Scan for the cell matching the given text and deliver its [x, y] coordinate at center. 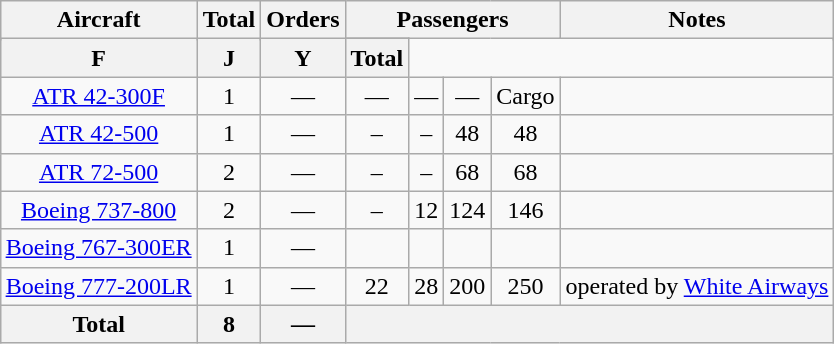
12 [426, 210]
28 [426, 286]
250 [526, 286]
Boeing 767-300ER [98, 248]
ATR 42-500 [98, 134]
Aircraft [98, 20]
Passengers [452, 20]
Notes [697, 20]
200 [468, 286]
Y [303, 58]
J [229, 58]
ATR 72-500 [98, 172]
Boeing 737-800 [98, 210]
F [98, 58]
8 [229, 324]
146 [526, 210]
ATR 42-300F [98, 96]
Orders [303, 20]
Cargo [526, 96]
Boeing 777-200LR [98, 286]
operated by White Airways [697, 286]
22 [377, 286]
124 [468, 210]
